Return the (x, y) coordinate for the center point of the cell that contains the specified text.  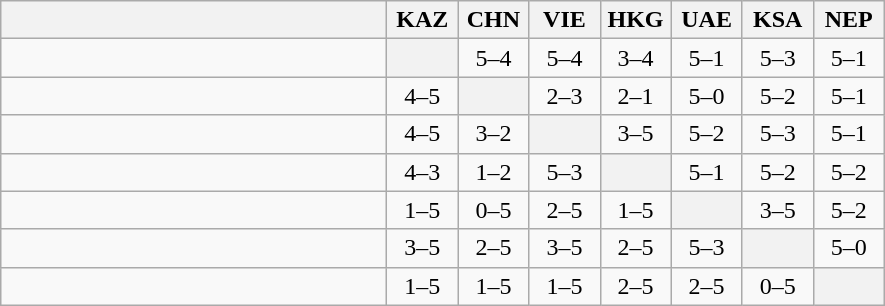
2–3 (564, 96)
CHN (494, 20)
KAZ (422, 20)
VIE (564, 20)
1–2 (494, 172)
3–4 (636, 58)
NEP (848, 20)
KSA (778, 20)
3–2 (494, 134)
HKG (636, 20)
2–1 (636, 96)
4–3 (422, 172)
UAE (706, 20)
